Locate the cell with the specified text and output its [x, y] center coordinate. 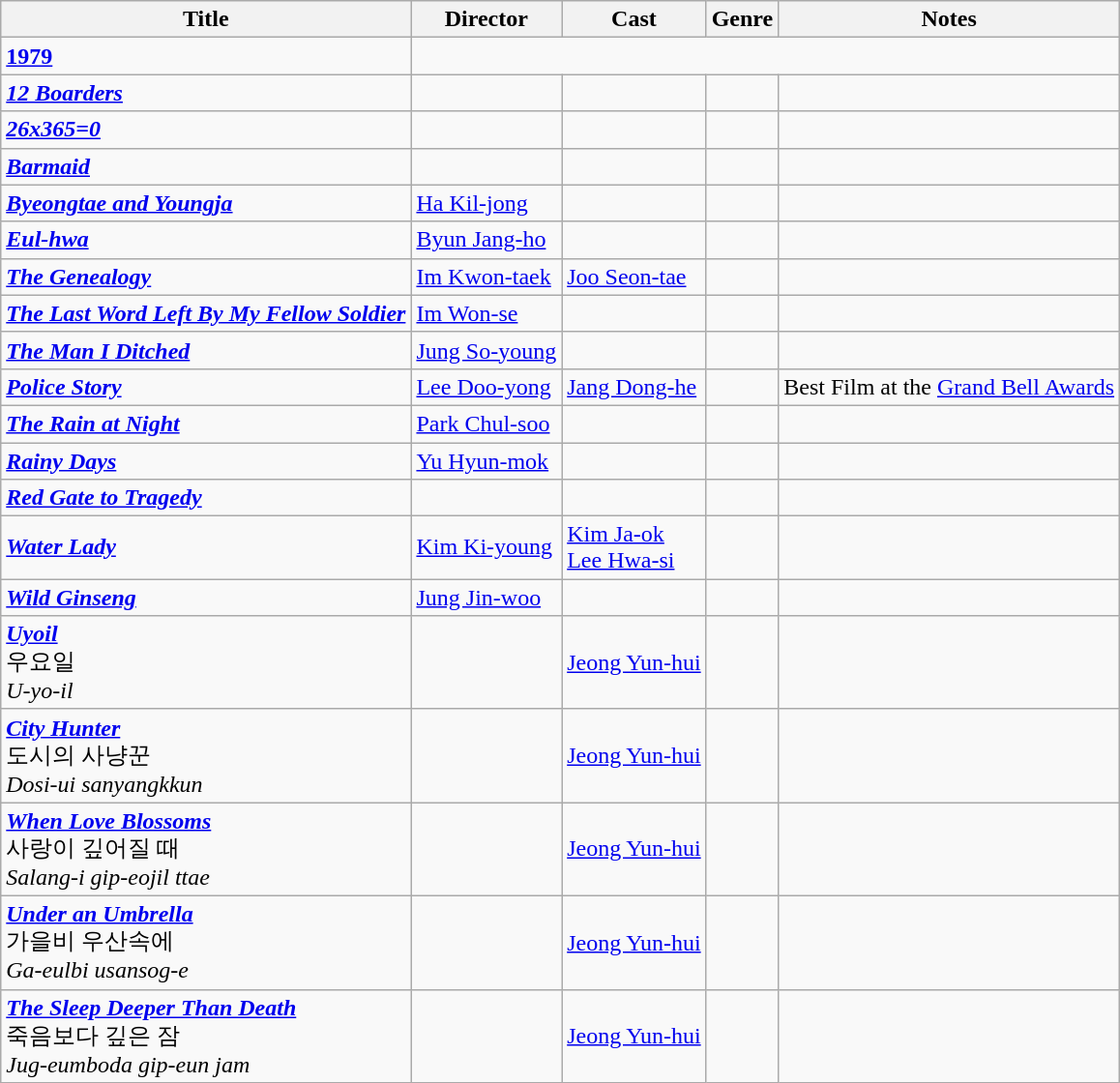
Yu Hyun-mok [486, 461]
Lee Doo-yong [486, 387]
Best Film at the Grand Bell Awards [950, 387]
Ha Kil-jong [486, 203]
Park Chul-soo [486, 424]
Barmaid [206, 166]
The Genealogy [206, 277]
Director [486, 19]
Genre [743, 19]
Eul-hwa [206, 240]
When Love Blossoms사랑이 깊어질 때Salang-i gip-eojil ttae [206, 849]
Im Kwon-taek [486, 277]
26x365=0 [206, 130]
Uyoil우요일U-yo-il [206, 663]
Rainy Days [206, 461]
Jung So-young [486, 350]
Kim Ki-young [486, 547]
Jung Jin-woo [486, 598]
The Rain at Night [206, 424]
City Hunter도시의 사냥꾼Dosi-ui sanyangkkun [206, 756]
Red Gate to Tragedy [206, 498]
The Last Word Left By My Fellow Soldier [206, 313]
Title [206, 19]
The Sleep Deeper Than Death죽음보다 깊은 잠Jug-eumboda gip-eun jam [206, 1037]
Kim Ja-okLee Hwa-si [634, 547]
Water Lady [206, 547]
Jang Dong-he [634, 387]
Under an Umbrella가을비 우산속에Ga-eulbi usansog-e [206, 942]
Police Story [206, 387]
The Man I Ditched [206, 350]
Joo Seon-tae [634, 277]
Im Won-se [486, 313]
Byun Jang-ho [486, 240]
Cast [634, 19]
Byeongtae and Youngja [206, 203]
12 Boarders [206, 93]
Notes [950, 19]
1979 [206, 56]
Wild Ginseng [206, 598]
